From the cell containing the given text, extract its center point as (X, Y) coordinate. 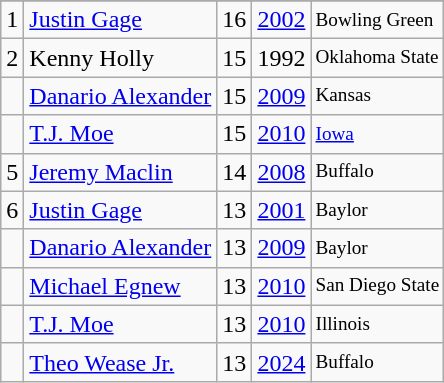
Theo Wease Jr. (120, 362)
Jeremy Maclin (120, 172)
Kansas (378, 96)
Illinois (378, 324)
16 (234, 20)
14 (234, 172)
Michael Egnew (120, 286)
1 (12, 20)
1992 (282, 58)
2024 (282, 362)
Kenny Holly (120, 58)
2008 (282, 172)
Iowa (378, 134)
2002 (282, 20)
2001 (282, 210)
5 (12, 172)
Oklahoma State (378, 58)
San Diego State (378, 286)
2 (12, 58)
6 (12, 210)
Bowling Green (378, 20)
